Search for the cell housing the specified text and yield its [X, Y] center coordinate. 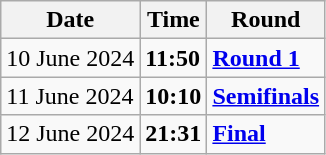
Round 1 [266, 58]
Semifinals [266, 96]
Date [70, 20]
11 June 2024 [70, 96]
Round [266, 20]
Final [266, 134]
12 June 2024 [70, 134]
10:10 [174, 96]
Time [174, 20]
10 June 2024 [70, 58]
11:50 [174, 58]
21:31 [174, 134]
